Scan for the cell matching the given text and deliver its [X, Y] coordinate at center. 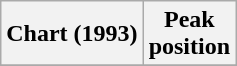
Chart (1993) [72, 34]
Peakposition [189, 34]
